Identify which cell holds the provided text, then report its (x, y) central coordinate. 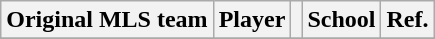
Original MLS team (107, 20)
School (342, 20)
Ref. (408, 20)
Player (252, 20)
